Return the (x, y) coordinate for the center point of the cell that contains the specified text.  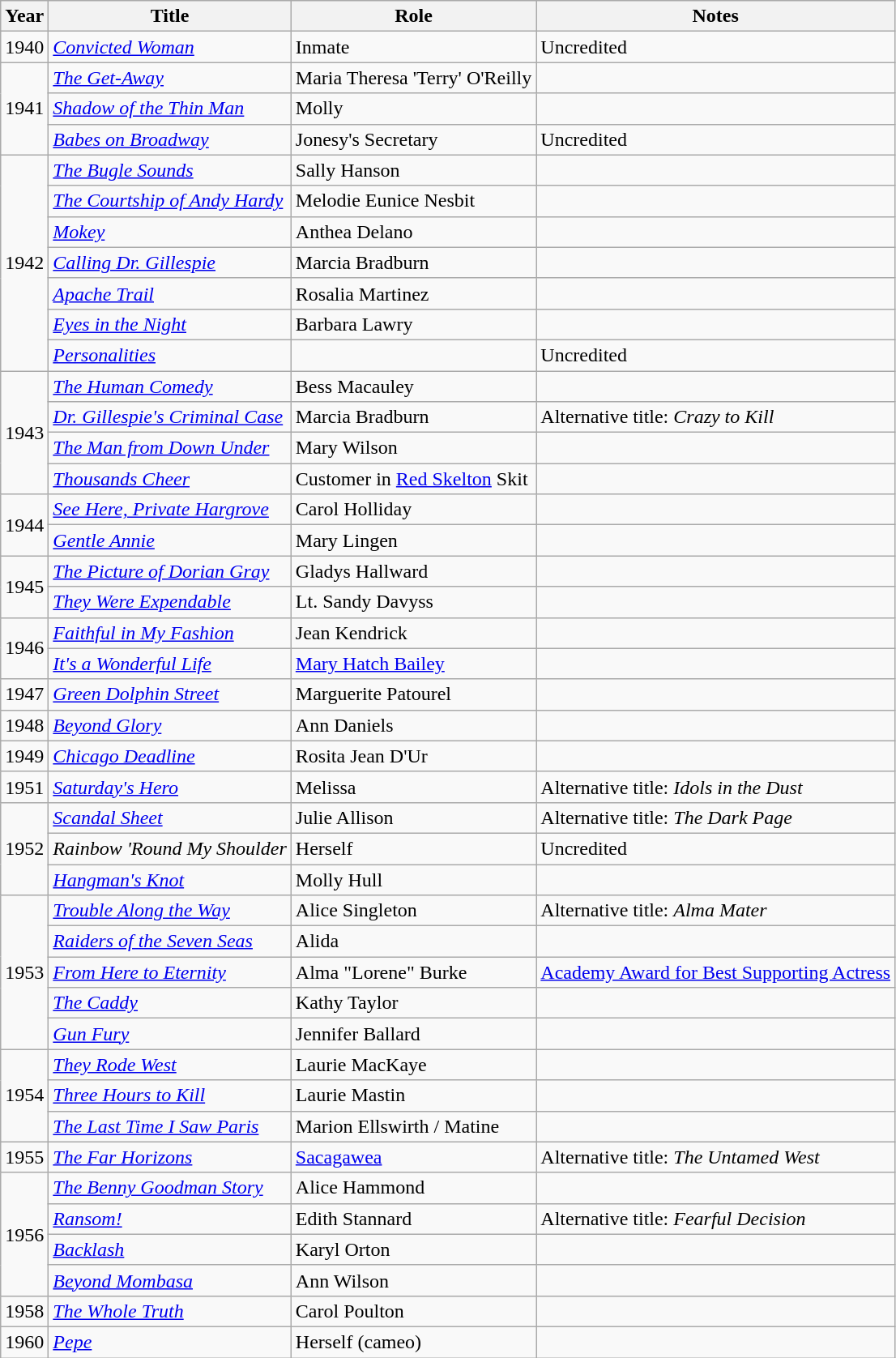
The Far Horizons (170, 1157)
Eyes in the Night (170, 324)
Gun Fury (170, 1034)
The Bugle Sounds (170, 170)
Ann Daniels (413, 725)
From Here to Eternity (170, 972)
Green Dolphin Street (170, 694)
Jean Kendrick (413, 633)
Laurie MacKaye (413, 1065)
Apache Trail (170, 293)
Karyl Orton (413, 1249)
1958 (24, 1311)
Three Hours to Kill (170, 1095)
Marguerite Patourel (413, 694)
Role (413, 16)
The Whole Truth (170, 1311)
Marion Ellswirth / Matine (413, 1126)
Barbara Lawry (413, 324)
Chicago Deadline (170, 756)
Ann Wilson (413, 1280)
Mary Wilson (413, 448)
Alternative title: The Dark Page (716, 818)
Edith Stannard (413, 1219)
Herself (413, 848)
Inmate (413, 47)
1940 (24, 47)
Alida (413, 942)
Beyond Mombasa (170, 1280)
Sacagawea (413, 1157)
Calling Dr. Gillespie (170, 263)
See Here, Private Hargrove (170, 510)
Dr. Gillespie's Criminal Case (170, 417)
Academy Award for Best Supporting Actress (716, 972)
Sally Hanson (413, 170)
Thousands Cheer (170, 479)
1953 (24, 972)
1943 (24, 433)
Herself (cameo) (413, 1342)
The Courtship of Andy Hardy (170, 201)
Melissa (413, 787)
1947 (24, 694)
Molly (413, 109)
Laurie Mastin (413, 1095)
1956 (24, 1234)
Shadow of the Thin Man (170, 109)
Scandal Sheet (170, 818)
Gentle Annie (170, 540)
Alternative title: Fearful Decision (716, 1219)
1942 (24, 263)
Personalities (170, 355)
Kathy Taylor (413, 1003)
The Man from Down Under (170, 448)
Babes on Broadway (170, 139)
Notes (716, 16)
Melodie Eunice Nesbit (413, 201)
Trouble Along the Way (170, 911)
Molly Hull (413, 879)
Beyond Glory (170, 725)
1960 (24, 1342)
It's a Wonderful Life (170, 664)
1952 (24, 848)
They Rode West (170, 1065)
They Were Expendable (170, 602)
Rosalia Martinez (413, 293)
Alma "Lorene" Burke (413, 972)
The Last Time I Saw Paris (170, 1126)
1948 (24, 725)
Mary Lingen (413, 540)
Julie Allison (413, 818)
Anthea Delano (413, 232)
Pepe (170, 1342)
1941 (24, 109)
Alternative title: Alma Mater (716, 911)
1945 (24, 587)
Carol Poulton (413, 1311)
Convicted Woman (170, 47)
Jennifer Ballard (413, 1034)
Backlash (170, 1249)
Gladys Hallward (413, 571)
Alternative title: Crazy to Kill (716, 417)
Bess Macauley (413, 386)
1944 (24, 525)
Saturday's Hero (170, 787)
Mary Hatch Bailey (413, 664)
1949 (24, 756)
1951 (24, 787)
Year (24, 16)
Jonesy's Secretary (413, 139)
1955 (24, 1157)
The Picture of Dorian Gray (170, 571)
1946 (24, 648)
Faithful in My Fashion (170, 633)
Raiders of the Seven Seas (170, 942)
Maria Theresa 'Terry' O'Reilly (413, 78)
Alice Singleton (413, 911)
Ransom! (170, 1219)
The Caddy (170, 1003)
Rosita Jean D'Ur (413, 756)
Rainbow 'Round My Shoulder (170, 848)
The Human Comedy (170, 386)
Hangman's Knot (170, 879)
Alternative title: Idols in the Dust (716, 787)
Alice Hammond (413, 1188)
Alternative title: The Untamed West (716, 1157)
Customer in Red Skelton Skit (413, 479)
Mokey (170, 232)
Lt. Sandy Davyss (413, 602)
Title (170, 16)
Carol Holliday (413, 510)
The Benny Goodman Story (170, 1188)
The Get-Away (170, 78)
1954 (24, 1095)
